Capture the cell that displays the provided text and extract its (x, y) central coordinate. 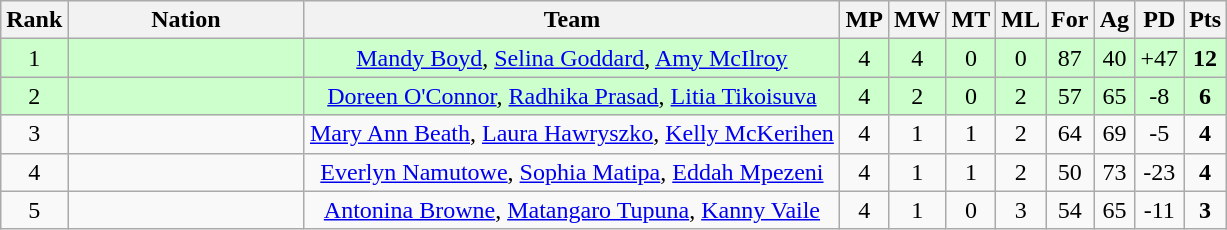
Ag (1114, 20)
73 (1114, 172)
MW (917, 20)
87 (1070, 58)
+47 (1160, 58)
Nation (186, 20)
64 (1070, 134)
50 (1070, 172)
-8 (1160, 96)
PD (1160, 20)
69 (1114, 134)
6 (1206, 96)
For (1070, 20)
MT (971, 20)
Antonina Browne, Matangaro Tupuna, Kanny Vaile (572, 210)
ML (1021, 20)
Mary Ann Beath, Laura Hawryszko, Kelly McKerihen (572, 134)
-23 (1160, 172)
Mandy Boyd, Selina Goddard, Amy McIlroy (572, 58)
Team (572, 20)
Doreen O'Connor, Radhika Prasad, Litia Tikoisuva (572, 96)
-5 (1160, 134)
Pts (1206, 20)
Everlyn Namutowe, Sophia Matipa, Eddah Mpezeni (572, 172)
-11 (1160, 210)
Rank (34, 20)
MP (864, 20)
57 (1070, 96)
40 (1114, 58)
54 (1070, 210)
12 (1206, 58)
5 (34, 210)
